Scan for the cell matching the given text and deliver its [x, y] coordinate at center. 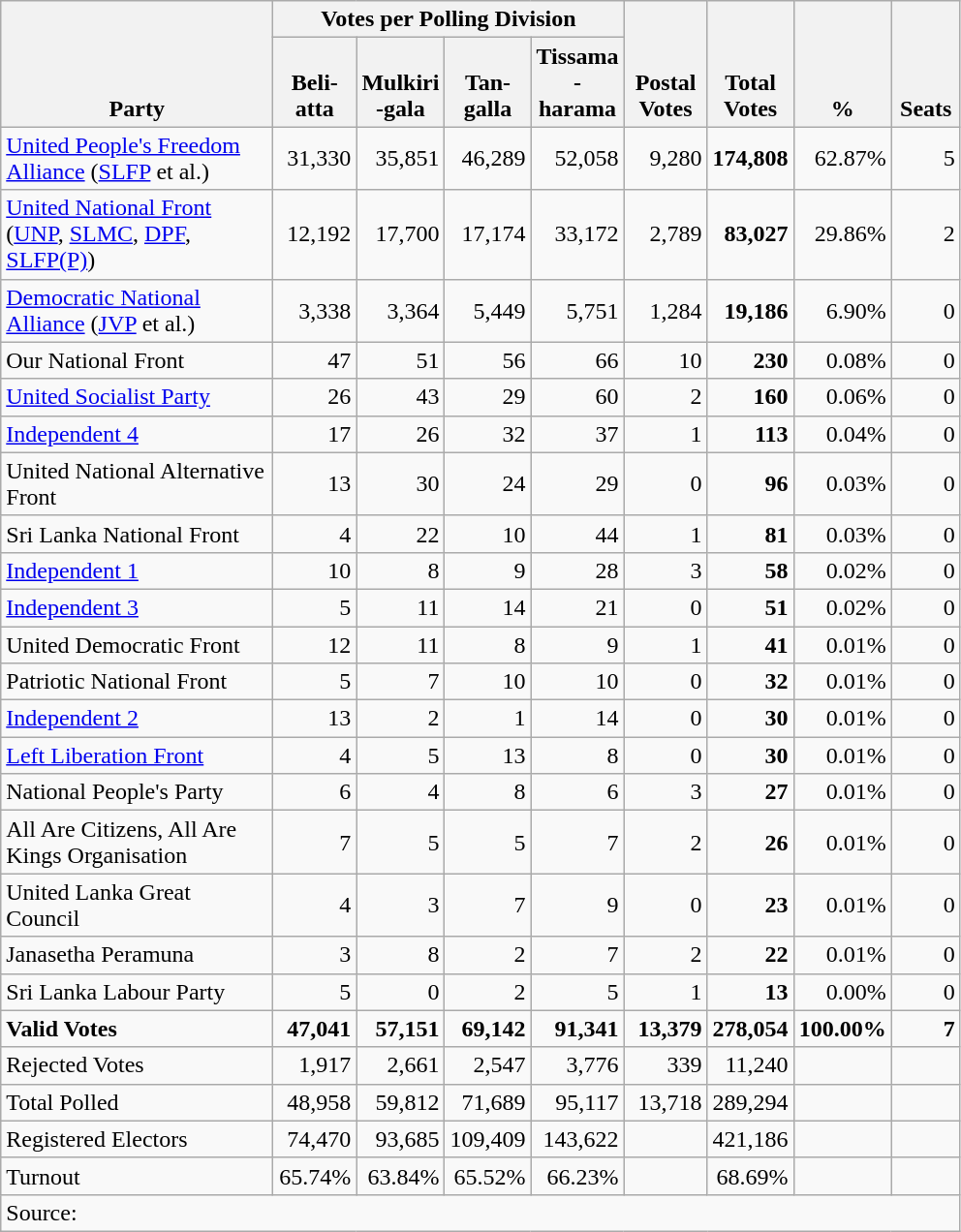
3,364 [401, 310]
0.04% [843, 434]
United People's Freedom Alliance (SLFP et al.) [138, 159]
1,917 [315, 1065]
29.86% [843, 234]
48,958 [315, 1102]
421,186 [750, 1139]
44 [577, 534]
Party [138, 64]
13,718 [666, 1102]
47,041 [315, 1029]
69,142 [488, 1029]
41 [750, 644]
230 [750, 360]
21 [577, 607]
174,808 [750, 159]
Sri Lanka National Front [138, 534]
Seats [926, 64]
Sri Lanka Labour Party [138, 992]
9,280 [666, 159]
United National Front(UNP, SLMC, DPF, SLFP(P)) [138, 234]
Democratic National Alliance (JVP et al.) [138, 310]
143,622 [577, 1139]
0.00% [843, 992]
1,284 [666, 310]
31,330 [315, 159]
28 [577, 570]
43 [401, 397]
66 [577, 360]
6.90% [843, 310]
Independent 4 [138, 434]
2,789 [666, 234]
United Socialist Party [138, 397]
% [843, 64]
24 [488, 484]
Rejected Votes [138, 1065]
All Are Citizens, All Are Kings Organisation [138, 843]
56 [488, 360]
93,685 [401, 1139]
19,186 [750, 310]
65.52% [488, 1176]
Left Liberation Front [138, 755]
91,341 [577, 1029]
96 [750, 484]
35,851 [401, 159]
74,470 [315, 1139]
81 [750, 534]
58 [750, 570]
12,192 [315, 234]
United National Alternative Front [138, 484]
339 [666, 1065]
Independent 2 [138, 719]
Independent 3 [138, 607]
83,027 [750, 234]
Tissama-harama [577, 82]
160 [750, 397]
Tan-galla [488, 82]
59,812 [401, 1102]
3,776 [577, 1065]
Patriotic National Front [138, 682]
13,379 [666, 1029]
71,689 [488, 1102]
0.06% [843, 397]
5,751 [577, 310]
5,449 [488, 310]
17,174 [488, 234]
95,117 [577, 1102]
100.00% [843, 1029]
Our National Front [138, 360]
11,240 [750, 1065]
PostalVotes [666, 64]
Votes per Polling Division [449, 19]
Total Polled [138, 1102]
2,661 [401, 1065]
12 [315, 644]
27 [750, 792]
Source: [480, 1213]
2,547 [488, 1065]
17 [315, 434]
46,289 [488, 159]
17,700 [401, 234]
63.84% [401, 1176]
Independent 1 [138, 570]
113 [750, 434]
Registered Electors [138, 1139]
Total Votes [750, 64]
Janasetha Peramuna [138, 955]
United Lanka Great Council [138, 905]
Turnout [138, 1176]
278,054 [750, 1029]
National People's Party [138, 792]
0.08% [843, 360]
66.23% [577, 1176]
Mulkiri-gala [401, 82]
52,058 [577, 159]
United Democratic Front [138, 644]
65.74% [315, 1176]
3,338 [315, 310]
57,151 [401, 1029]
37 [577, 434]
Valid Votes [138, 1029]
68.69% [750, 1176]
47 [315, 360]
289,294 [750, 1102]
62.87% [843, 159]
60 [577, 397]
109,409 [488, 1139]
Beli-atta [315, 82]
33,172 [577, 234]
23 [750, 905]
